Pinpoint the cell where the given text exists, returning its [X, Y] midpoint coordinate. 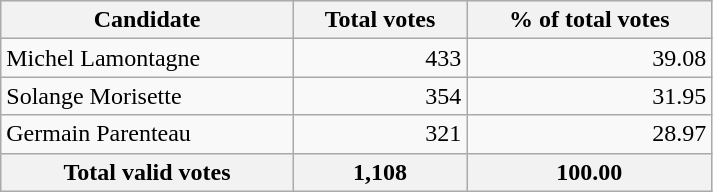
Germain Parenteau [148, 134]
321 [380, 134]
Total votes [380, 20]
Solange Morisette [148, 96]
28.97 [590, 134]
Michel Lamontagne [148, 58]
100.00 [590, 172]
31.95 [590, 96]
354 [380, 96]
1,108 [380, 172]
% of total votes [590, 20]
Total valid votes [148, 172]
Candidate [148, 20]
433 [380, 58]
39.08 [590, 58]
